Detect which cell encompasses the target text, then output its (X, Y) center coordinate. 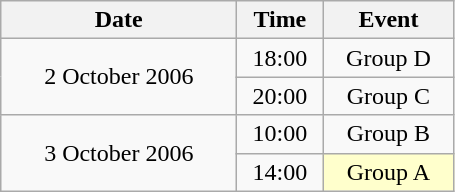
Group B (388, 134)
Time (280, 20)
3 October 2006 (119, 153)
10:00 (280, 134)
Group C (388, 96)
Event (388, 20)
Date (119, 20)
18:00 (280, 58)
20:00 (280, 96)
14:00 (280, 172)
Group A (388, 172)
2 October 2006 (119, 77)
Group D (388, 58)
